Extract the [X, Y] coordinate from the center of the cell holding the provided text.  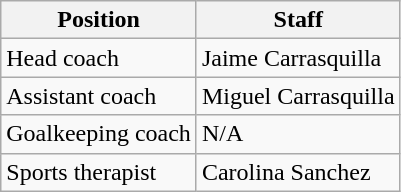
Position [99, 20]
Head coach [99, 58]
Carolina Sanchez [298, 172]
Miguel Carrasquilla [298, 96]
Assistant coach [99, 96]
Staff [298, 20]
Jaime Carrasquilla [298, 58]
Sports therapist [99, 172]
N/A [298, 134]
Goalkeeping coach [99, 134]
